From the cell containing the given text, extract its center point as [x, y] coordinate. 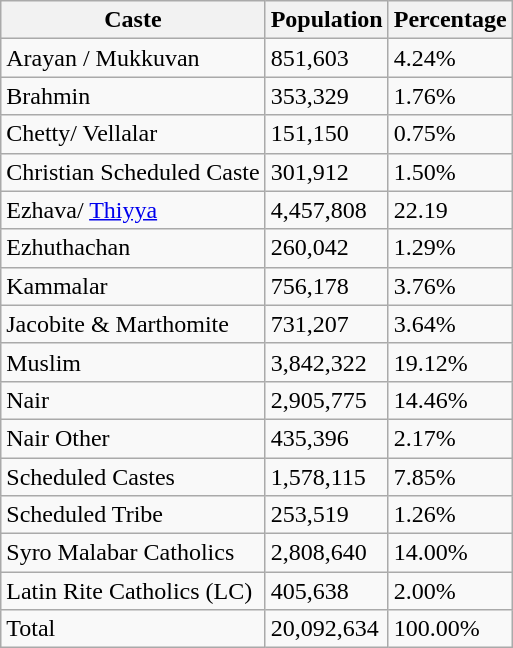
4,457,808 [326, 210]
260,042 [326, 248]
Scheduled Castes [133, 477]
1.76% [450, 96]
Percentage [450, 20]
Population [326, 20]
19.12% [450, 362]
Nair [133, 400]
1.26% [450, 515]
Arayan / Mukkuvan [133, 58]
Caste [133, 20]
100.00% [450, 629]
Latin Rite Catholics (LC) [133, 591]
405,638 [326, 591]
7.85% [450, 477]
Jacobite & Marthomite [133, 324]
Chetty/ Vellalar [133, 134]
14.00% [450, 553]
2.00% [450, 591]
253,519 [326, 515]
3.76% [450, 286]
Scheduled Tribe [133, 515]
Syro Malabar Catholics [133, 553]
1.29% [450, 248]
Brahmin [133, 96]
14.46% [450, 400]
Christian Scheduled Caste [133, 172]
Kammalar [133, 286]
1.50% [450, 172]
1,578,115 [326, 477]
Nair Other [133, 438]
2.17% [450, 438]
Muslim [133, 362]
0.75% [450, 134]
301,912 [326, 172]
Total [133, 629]
731,207 [326, 324]
4.24% [450, 58]
3.64% [450, 324]
435,396 [326, 438]
20,092,634 [326, 629]
Ezhava/ Thiyya [133, 210]
2,905,775 [326, 400]
151,150 [326, 134]
22.19 [450, 210]
851,603 [326, 58]
2,808,640 [326, 553]
756,178 [326, 286]
353,329 [326, 96]
3,842,322 [326, 362]
Ezhuthachan [133, 248]
